Search for the cell housing the specified text and yield its [X, Y] center coordinate. 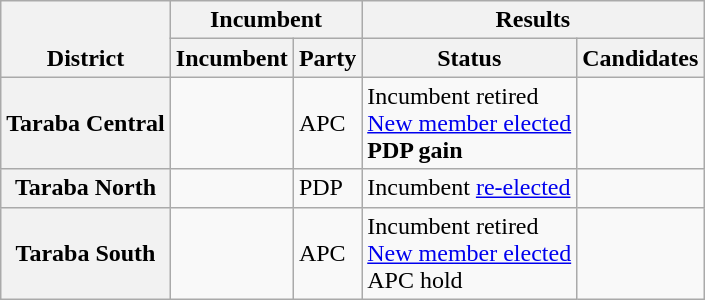
Taraba Central [86, 123]
Incumbent retiredNew member electedAPC hold [470, 253]
Incumbent re-elected [470, 188]
District [86, 39]
Incumbent retiredNew member electedPDP gain [470, 123]
Taraba South [86, 253]
Party [327, 58]
Status [470, 58]
Candidates [640, 58]
Results [533, 20]
PDP [327, 188]
Taraba North [86, 188]
